Provide the (X, Y) coordinate of the cell's center where the given text is located.  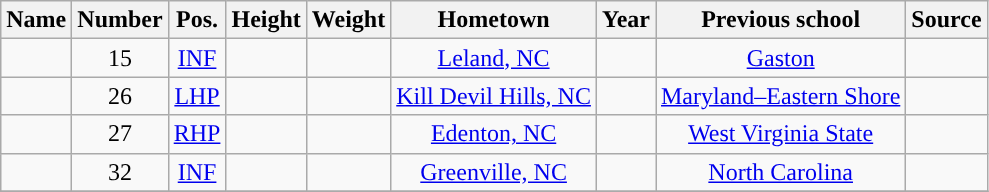
Weight (348, 20)
RHP (197, 134)
Leland, NC (494, 58)
Number (120, 20)
Name (36, 20)
Year (626, 20)
27 (120, 134)
Height (266, 20)
West Virginia State (781, 134)
Gaston (781, 58)
Kill Devil Hills, NC (494, 96)
Source (946, 20)
32 (120, 172)
LHP (197, 96)
26 (120, 96)
North Carolina (781, 172)
Hometown (494, 20)
Greenville, NC (494, 172)
Previous school (781, 20)
Pos. (197, 20)
Edenton, NC (494, 134)
15 (120, 58)
Maryland–Eastern Shore (781, 96)
